From the cell containing the given text, extract its center point as (X, Y) coordinate. 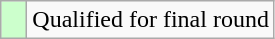
Qualified for final round (151, 20)
